Extract the (X, Y) coordinate from the center of the cell holding the provided text.  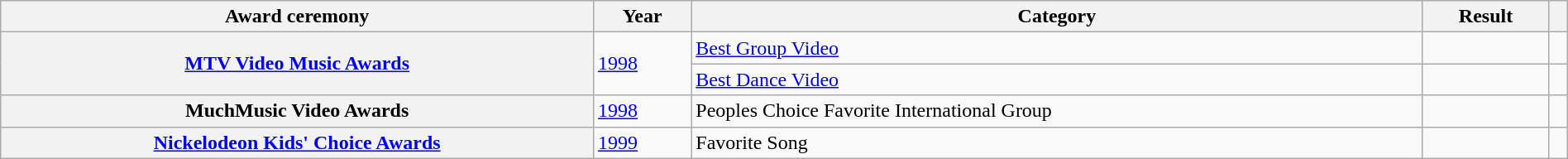
Favorite Song (1057, 142)
Result (1485, 17)
MuchMusic Video Awards (298, 111)
Best Dance Video (1057, 79)
Peoples Choice Favorite International Group (1057, 111)
Category (1057, 17)
Best Group Video (1057, 48)
1999 (643, 142)
Year (643, 17)
MTV Video Music Awards (298, 64)
Award ceremony (298, 17)
Nickelodeon Kids' Choice Awards (298, 142)
